Extract the (X, Y) coordinate from the center of the cell holding the provided text.  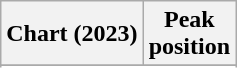
Chart (2023) (72, 34)
Peakposition (189, 34)
